Extract the (x, y) coordinate from the center of the cell holding the provided text.  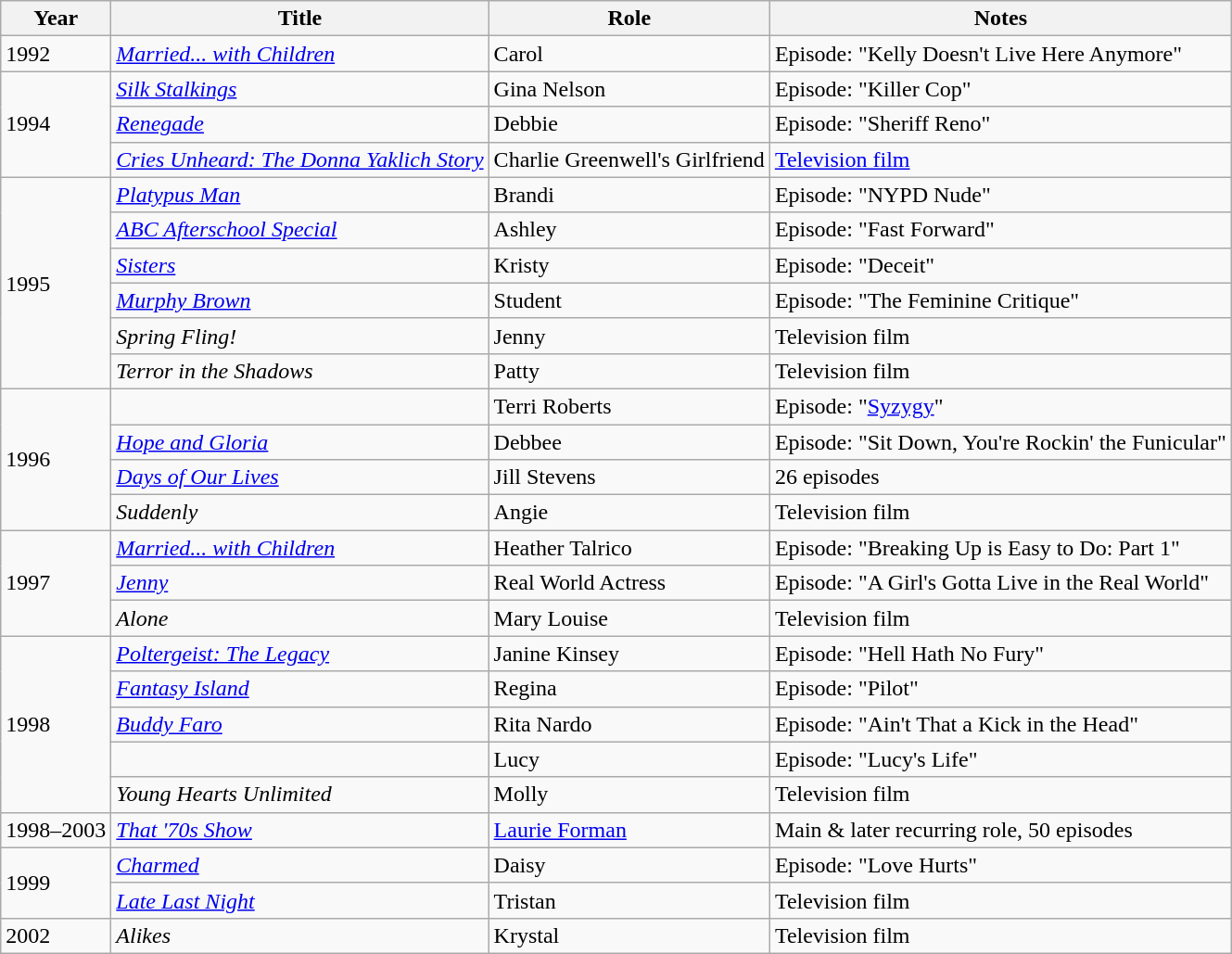
Episode: "NYPD Nude" (1000, 195)
Gina Nelson (629, 89)
Days of Our Lives (300, 477)
1999 (56, 883)
Episode: "Lucy's Life" (1000, 759)
Terror in the Shadows (300, 371)
26 episodes (1000, 477)
Terri Roberts (629, 406)
That '70s Show (300, 830)
1996 (56, 459)
Episode: "Love Hurts" (1000, 865)
Student (629, 300)
Title (300, 19)
Episode: "Pilot" (1000, 689)
Alikes (300, 935)
Episode: "Fast Forward" (1000, 230)
Episode: "A Girl's Gotta Live in the Real World" (1000, 583)
1992 (56, 54)
Renegade (300, 124)
Angie (629, 513)
Episode: "The Feminine Critique" (1000, 300)
Real World Actress (629, 583)
ABC Afterschool Special (300, 230)
Young Hearts Unlimited (300, 795)
Carol (629, 54)
Alone (300, 618)
Episode: "Hell Hath No Fury" (1000, 654)
Episode: "Killer Cop" (1000, 89)
Hope and Gloria (300, 442)
Tristan (629, 900)
Ashley (629, 230)
1994 (56, 124)
Rita Nardo (629, 724)
Notes (1000, 19)
Role (629, 19)
Platypus Man (300, 195)
Episode: "Ain't That a Kick in the Head" (1000, 724)
Buddy Faro (300, 724)
1998 (56, 724)
Poltergeist: The Legacy (300, 654)
Murphy Brown (300, 300)
Daisy (629, 865)
Episode: "Breaking Up is Easy to Do: Part 1" (1000, 548)
Episode: "Syzygy" (1000, 406)
Episode: "Kelly Doesn't Live Here Anymore" (1000, 54)
1998–2003 (56, 830)
Mary Louise (629, 618)
Episode: "Sheriff Reno" (1000, 124)
1997 (56, 583)
Brandi (629, 195)
Fantasy Island (300, 689)
Year (56, 19)
Charmed (300, 865)
Debbee (629, 442)
Krystal (629, 935)
Laurie Forman (629, 830)
Sisters (300, 265)
Debbie (629, 124)
Lucy (629, 759)
Janine Kinsey (629, 654)
Late Last Night (300, 900)
Main & later recurring role, 50 episodes (1000, 830)
2002 (56, 935)
Molly (629, 795)
Episode: "Deceit" (1000, 265)
Patty (629, 371)
Jill Stevens (629, 477)
Regina (629, 689)
Cries Unheard: The Donna Yaklich Story (300, 159)
Episode: "Sit Down, You're Rockin' the Funicular" (1000, 442)
Kristy (629, 265)
Suddenly (300, 513)
Heather Talrico (629, 548)
Spring Fling! (300, 336)
1995 (56, 283)
Silk Stalkings (300, 89)
Charlie Greenwell's Girlfriend (629, 159)
